Return the (x, y) coordinate for the center point of the cell that contains the specified text.  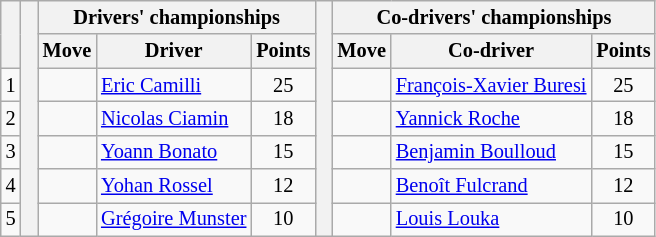
Co-driver (491, 51)
Benoît Fulcrand (491, 186)
Benjamin Boulloud (491, 152)
Louis Louka (491, 219)
Co-drivers' championships (494, 17)
5 (11, 219)
Driver (174, 51)
4 (11, 186)
2 (11, 118)
Yoann Bonato (174, 152)
1 (11, 85)
Yohan Rossel (174, 186)
Eric Camilli (174, 85)
François-Xavier Buresi (491, 85)
Nicolas Ciamin (174, 118)
Yannick Roche (491, 118)
3 (11, 152)
Drivers' championships (177, 17)
Grégoire Munster (174, 219)
